Identify which cell holds the provided text, then report its [x, y] central coordinate. 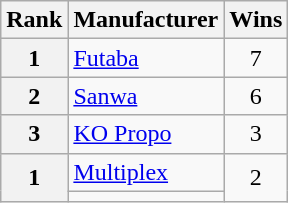
Sanwa [146, 96]
KO Propo [146, 134]
Rank [34, 20]
Futaba [146, 58]
Multiplex [146, 172]
6 [256, 96]
Manufacturer [146, 20]
Wins [256, 20]
7 [256, 58]
